Pinpoint the cell where the given text exists, returning its (X, Y) midpoint coordinate. 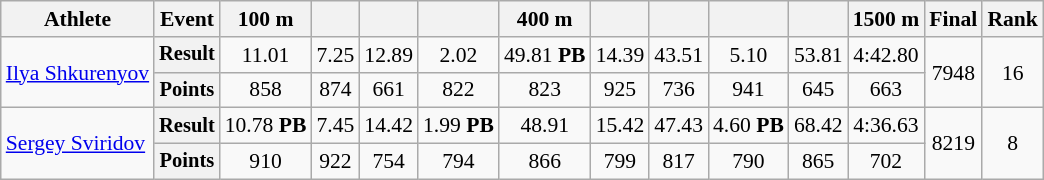
941 (748, 90)
7948 (953, 72)
400 m (545, 19)
754 (388, 162)
736 (678, 90)
661 (388, 90)
14.39 (620, 55)
15.42 (620, 126)
49.81 PB (545, 55)
8219 (953, 144)
Athlete (78, 19)
16 (1012, 72)
663 (886, 90)
43.51 (678, 55)
794 (458, 162)
7.45 (335, 126)
47.43 (678, 126)
817 (678, 162)
68.42 (818, 126)
1.99 PB (458, 126)
4.60 PB (748, 126)
858 (266, 90)
7.25 (335, 55)
874 (335, 90)
10.78 PB (266, 126)
8 (1012, 144)
799 (620, 162)
14.42 (388, 126)
48.91 (545, 126)
5.10 (748, 55)
822 (458, 90)
11.01 (266, 55)
Ilya Shkurenyov (78, 72)
922 (335, 162)
1500 m (886, 19)
702 (886, 162)
Rank (1012, 19)
823 (545, 90)
645 (818, 90)
53.81 (818, 55)
865 (818, 162)
790 (748, 162)
Sergey Sviridov (78, 144)
925 (620, 90)
100 m (266, 19)
2.02 (458, 55)
Event (187, 19)
Final (953, 19)
910 (266, 162)
4:36.63 (886, 126)
4:42.80 (886, 55)
866 (545, 162)
12.89 (388, 55)
